Search for the cell housing the specified text and yield its [X, Y] center coordinate. 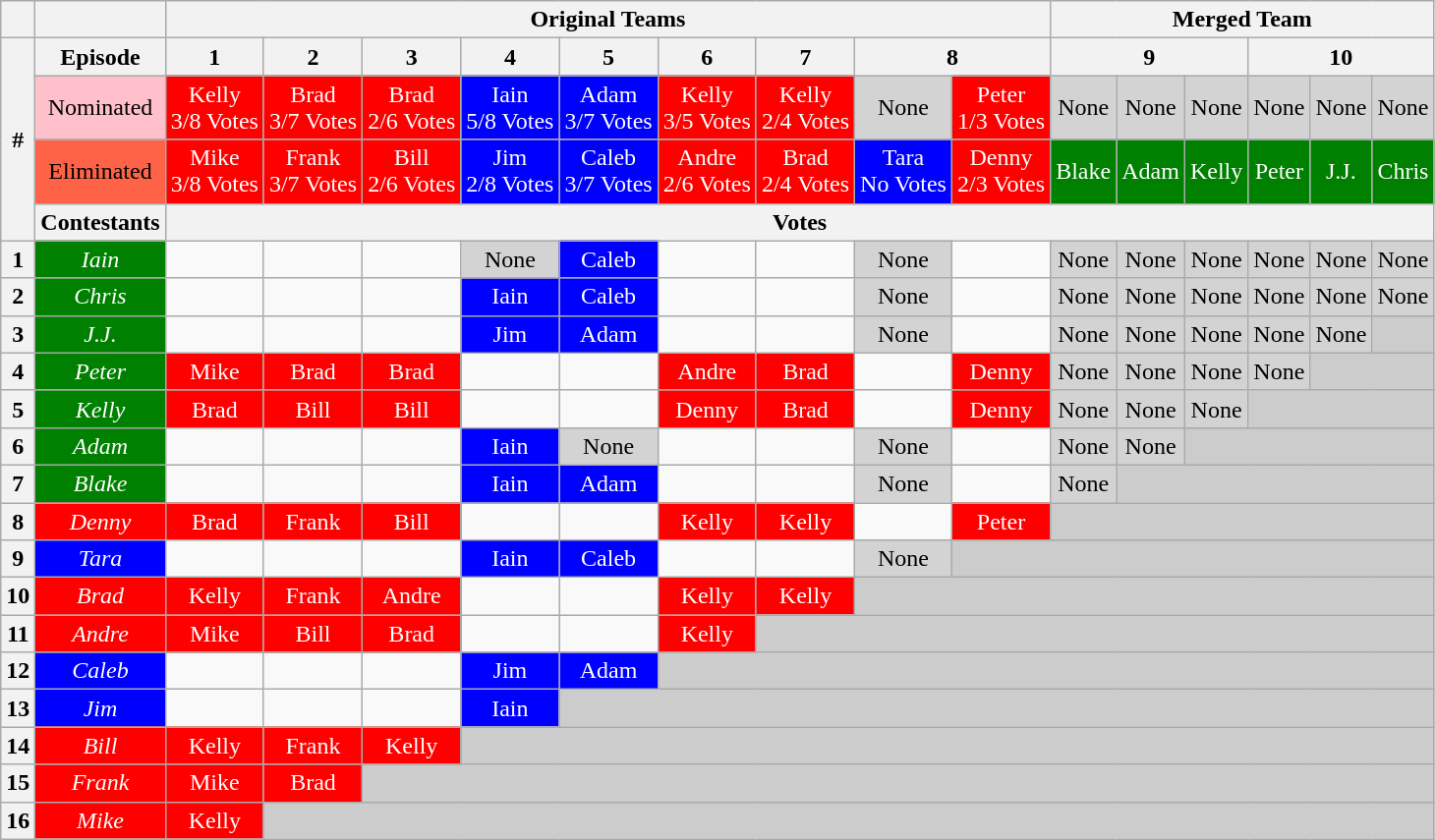
Brad2/6 Votes [412, 108]
# [18, 140]
Episode [100, 57]
Merged Team [1242, 20]
TaraNo Votes [904, 171]
Brad2/4 Votes [805, 171]
Mike3/8 Votes [214, 171]
Iain5/8 Votes [510, 108]
Eliminated [100, 171]
11 [18, 634]
Tara [100, 559]
Adam3/7 Votes [608, 108]
Contestants [100, 222]
Original Teams [607, 20]
Kelly2/4 Votes [805, 108]
Andre2/6 Votes [707, 171]
Frank3/7 Votes [313, 171]
Votes [800, 222]
Peter1/3 Votes [1001, 108]
Kelly3/8 Votes [214, 108]
15 [18, 783]
12 [18, 671]
13 [18, 708]
Bill2/6 Votes [412, 171]
16 [18, 820]
Kelly3/5 Votes [707, 108]
14 [18, 746]
Brad3/7 Votes [313, 108]
Jim2/8 Votes [510, 171]
Nominated [100, 108]
Denny2/3 Votes [1001, 171]
Caleb3/7 Votes [608, 171]
